Return (X, Y) of the center of cell containing provided text 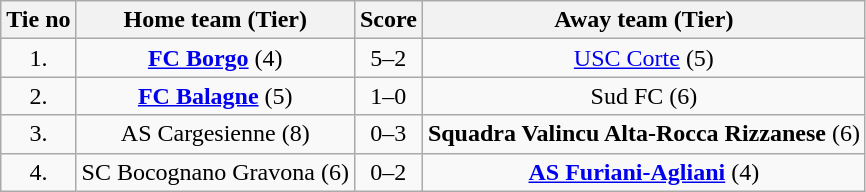
0–3 (388, 134)
Away team (Tier) (644, 20)
FC Borgo (4) (215, 58)
3. (38, 134)
AS Furiani-Agliani (4) (644, 172)
1–0 (388, 96)
FC Balagne (5) (215, 96)
Squadra Valincu Alta-Rocca Rizzanese (6) (644, 134)
0–2 (388, 172)
Sud FC (6) (644, 96)
USC Corte (5) (644, 58)
Tie no (38, 20)
1. (38, 58)
SC Bocognano Gravona (6) (215, 172)
4. (38, 172)
5–2 (388, 58)
Score (388, 20)
AS Cargesienne (8) (215, 134)
Home team (Tier) (215, 20)
2. (38, 96)
